Locate the cell with the specified text and output its (X, Y) center coordinate. 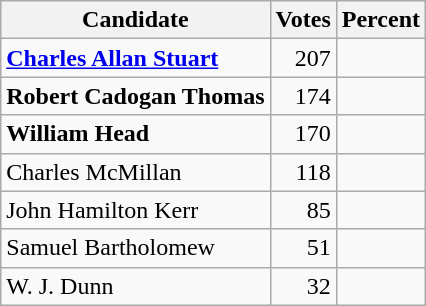
207 (303, 58)
Charles Allan Stuart (136, 58)
W. J. Dunn (136, 286)
John Hamilton Kerr (136, 210)
170 (303, 134)
85 (303, 210)
Votes (303, 20)
Candidate (136, 20)
Robert Cadogan Thomas (136, 96)
32 (303, 286)
Charles McMillan (136, 172)
118 (303, 172)
Samuel Bartholomew (136, 248)
Percent (380, 20)
William Head (136, 134)
51 (303, 248)
174 (303, 96)
